Detect which cell encompasses the target text, then output its (X, Y) center coordinate. 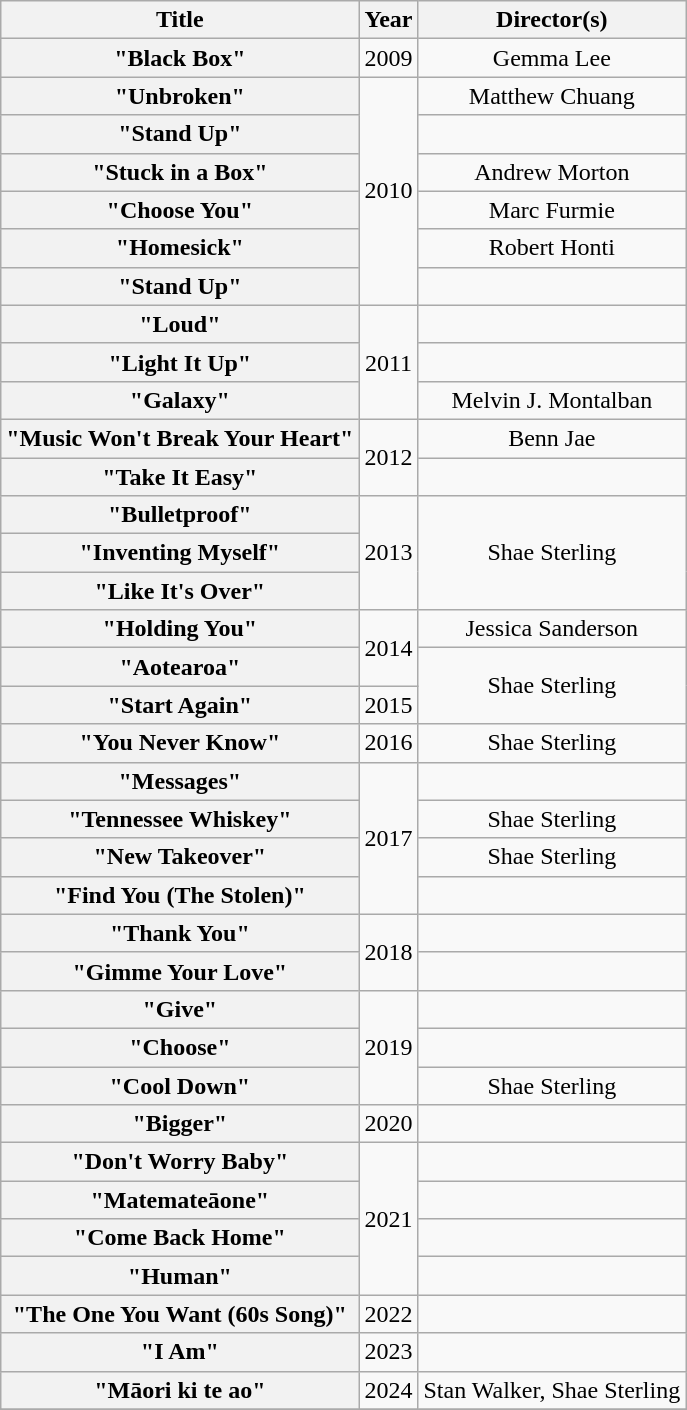
2017 (388, 838)
Title (180, 20)
2013 (388, 553)
"Black Box" (180, 58)
2016 (388, 743)
Robert Honti (552, 248)
2022 (388, 1314)
"Tennessee Whiskey" (180, 819)
2011 (388, 362)
"Matemateāone" (180, 1200)
"Start Again" (180, 705)
Stan Walker, Shae Sterling (552, 1390)
2021 (388, 1219)
2009 (388, 58)
"Cool Down" (180, 1085)
2018 (388, 952)
"The One You Want (60s Song)" (180, 1314)
"New Takeover" (180, 857)
"Unbroken" (180, 96)
Benn Jae (552, 438)
"Music Won't Break Your Heart" (180, 438)
"Gimme Your Love" (180, 971)
"I Am" (180, 1352)
Marc Furmie (552, 210)
Jessica Sanderson (552, 629)
"Come Back Home" (180, 1238)
"Thank You" (180, 933)
2010 (388, 191)
"Give" (180, 1009)
"Choose" (180, 1047)
"Like It's Over" (180, 591)
"Inventing Myself" (180, 553)
Director(s) (552, 20)
"Messages" (180, 781)
2015 (388, 705)
Melvin J. Montalban (552, 400)
"Homesick" (180, 248)
"Human" (180, 1276)
"Light It Up" (180, 362)
"Aotearoa" (180, 667)
"Bigger" (180, 1124)
"Māori ki te ao" (180, 1390)
"You Never Know" (180, 743)
2020 (388, 1124)
"Don't Worry Baby" (180, 1162)
2014 (388, 648)
2023 (388, 1352)
"Choose You" (180, 210)
"Stuck in a Box" (180, 172)
Andrew Morton (552, 172)
Year (388, 20)
Matthew Chuang (552, 96)
"Holding You" (180, 629)
2019 (388, 1047)
"Bulletproof" (180, 515)
Gemma Lee (552, 58)
"Galaxy" (180, 400)
2024 (388, 1390)
2012 (388, 457)
"Loud" (180, 324)
"Take It Easy" (180, 477)
"Find You (The Stolen)" (180, 895)
